For the text-containing cell, return its midpoint in (X, Y) coordinate format. 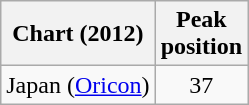
37 (201, 85)
Japan (Oricon) (78, 85)
Chart (2012) (78, 34)
Peakposition (201, 34)
